Detect which cell encompasses the target text, then output its (X, Y) center coordinate. 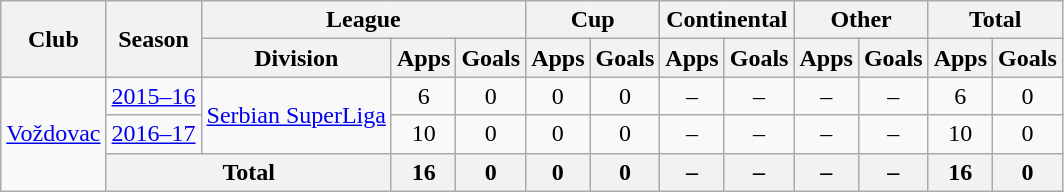
Voždovac (54, 134)
Club (54, 39)
League (364, 20)
Division (296, 58)
Season (154, 39)
2016–17 (154, 134)
Other (861, 20)
Cup (593, 20)
Continental (727, 20)
Serbian SuperLiga (296, 115)
2015–16 (154, 96)
